Return [x, y] of the center of cell containing provided text 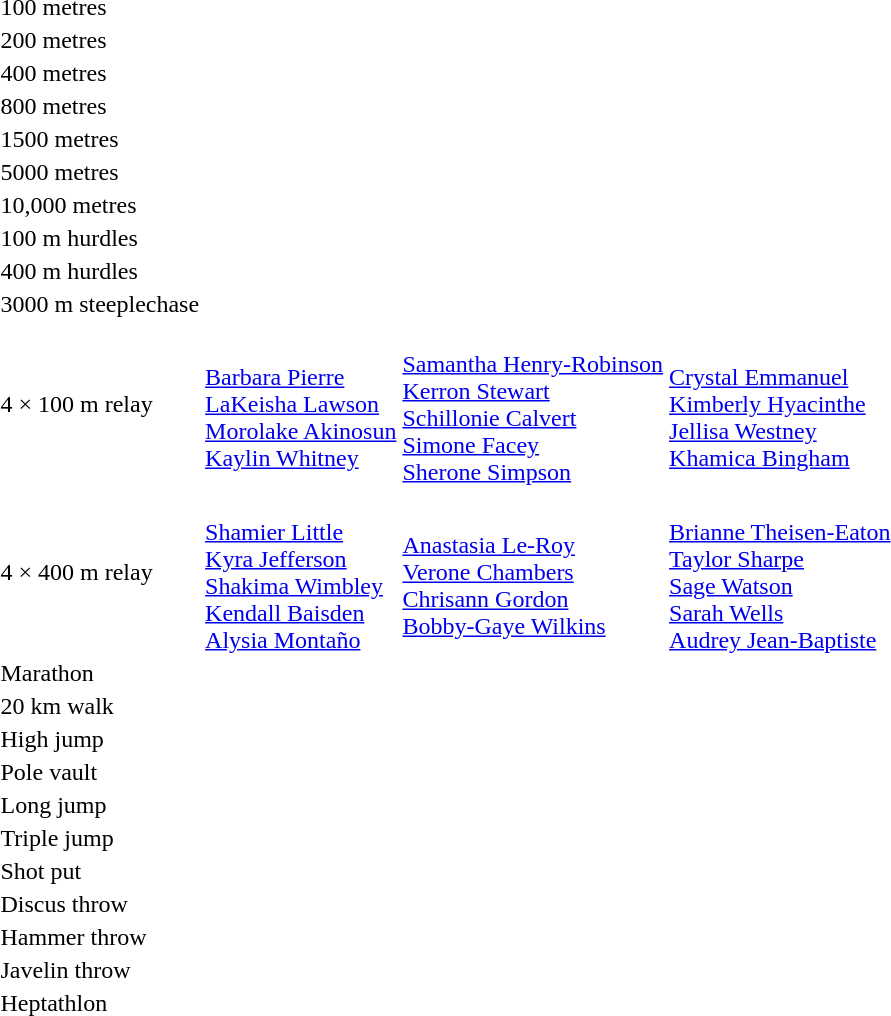
Samantha Henry-Robinson Kerron Stewart Schillonie Calvert Simone FaceySherone Simpson [533, 404]
Shamier LittleKyra JeffersonShakima WimbleyKendall BaisdenAlysia Montaño [301, 572]
Barbara Pierre LaKeisha Lawson Morolake Akinosun Kaylin Whitney [301, 404]
Anastasia Le-RoyVerone ChambersChrisann GordonBobby-Gaye Wilkins [533, 572]
